Return the [X, Y] coordinate for the center point of the cell that contains the specified text.  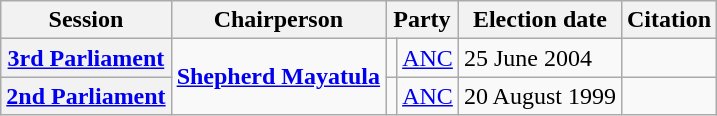
Party [422, 20]
2nd Parliament [86, 96]
25 June 2004 [540, 58]
Shepherd Mayatula [278, 77]
Election date [540, 20]
Citation [668, 20]
20 August 1999 [540, 96]
3rd Parliament [86, 58]
Session [86, 20]
Chairperson [278, 20]
